Locate the cell with the specified text and output its [X, Y] center coordinate. 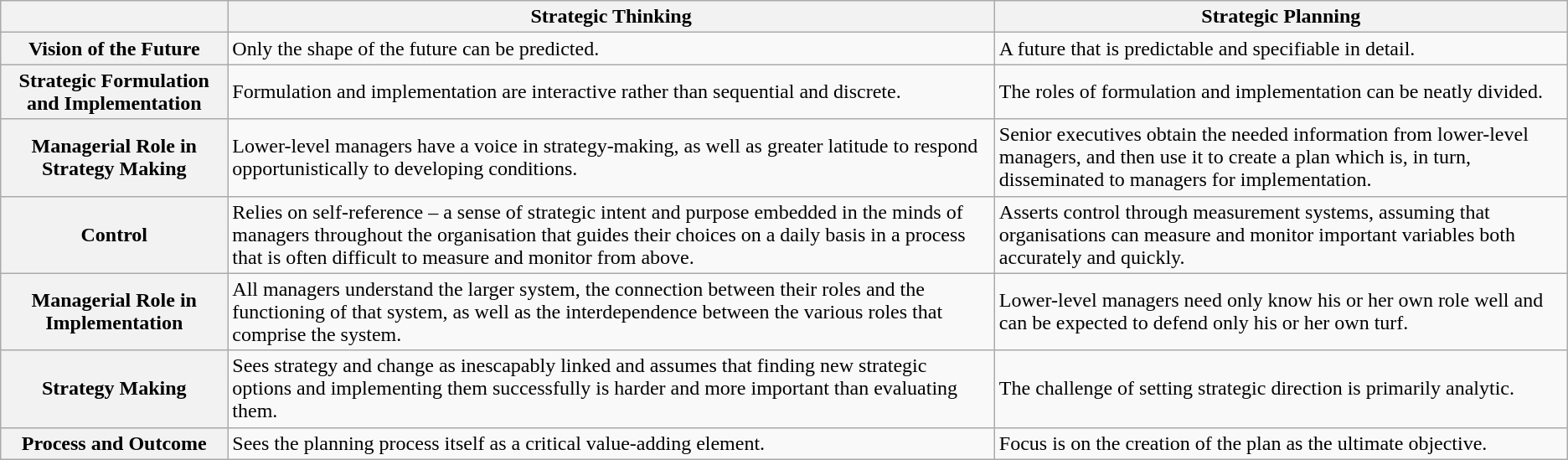
Managerial Role in Strategy Making [114, 158]
Focus is on the creation of the plan as the ultimate objective. [1281, 443]
Lower-level managers need only know his or her own role well and can be expected to defend only his or her own turf. [1281, 312]
Lower-level managers have a voice in strategy-making, as well as greater latitude to respond opportunistically to developing conditions. [611, 158]
Strategic Formulation and Implementation [114, 92]
Asserts control through measurement systems, assuming that organisations can measure and monitor important variables both accurately and quickly. [1281, 235]
Vision of the Future [114, 49]
The roles of formulation and implementation can be neatly divided. [1281, 92]
Strategic Thinking [611, 17]
Strategy Making [114, 389]
A future that is predictable and specifiable in detail. [1281, 49]
Process and Outcome [114, 443]
Sees the planning process itself as a critical value-adding element. [611, 443]
The challenge of setting strategic direction is primarily analytic. [1281, 389]
Only the shape of the future can be predicted. [611, 49]
Managerial Role in Implementation [114, 312]
Control [114, 235]
Formulation and implementation are interactive rather than sequential and discrete. [611, 92]
Strategic Planning [1281, 17]
